Find where the given text appears and provide that cell's center as (X, Y) coordinate. 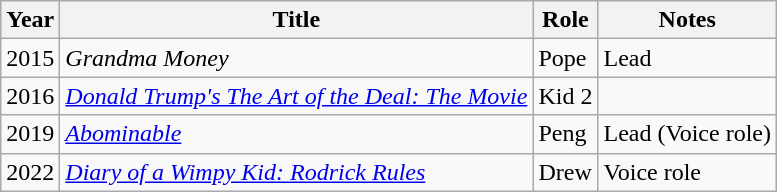
Pope (566, 58)
2022 (30, 172)
2016 (30, 96)
Donald Trump's The Art of the Deal: The Movie (296, 96)
Voice role (688, 172)
Lead (688, 58)
Notes (688, 20)
Peng (566, 134)
2015 (30, 58)
Title (296, 20)
Abominable (296, 134)
Role (566, 20)
Kid 2 (566, 96)
Diary of a Wimpy Kid: Rodrick Rules (296, 172)
Year (30, 20)
Lead (Voice role) (688, 134)
Drew (566, 172)
Grandma Money (296, 58)
2019 (30, 134)
